Scan for the cell matching the given text and deliver its (x, y) coordinate at center. 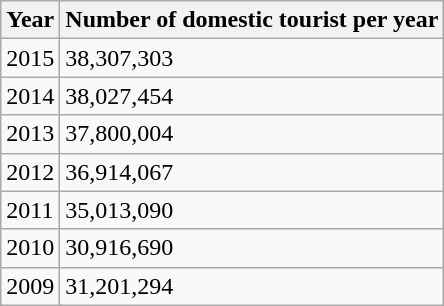
2011 (30, 210)
2013 (30, 134)
2012 (30, 172)
36,914,067 (252, 172)
38,027,454 (252, 96)
35,013,090 (252, 210)
2009 (30, 286)
2014 (30, 96)
37,800,004 (252, 134)
38,307,303 (252, 58)
31,201,294 (252, 286)
2015 (30, 58)
2010 (30, 248)
Year (30, 20)
Number of domestic tourist per year (252, 20)
30,916,690 (252, 248)
